Extract the [x, y] coordinate from the center of the cell holding the provided text.  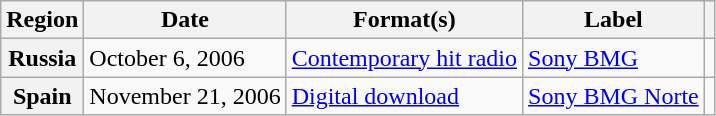
October 6, 2006 [185, 58]
Sony BMG [614, 58]
Sony BMG Norte [614, 96]
Format(s) [404, 20]
November 21, 2006 [185, 96]
Region [42, 20]
Contemporary hit radio [404, 58]
Label [614, 20]
Russia [42, 58]
Spain [42, 96]
Digital download [404, 96]
Date [185, 20]
